Provide the (x, y) coordinate of the cell's center where the given text is located.  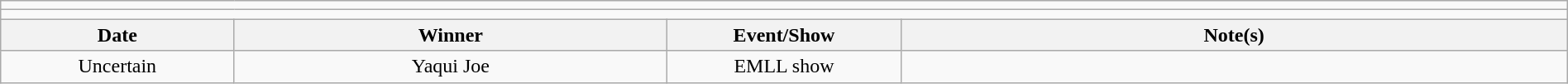
Winner (451, 35)
Uncertain (117, 67)
Event/Show (784, 35)
Yaqui Joe (451, 67)
Date (117, 35)
Note(s) (1234, 35)
EMLL show (784, 67)
